Extract the [x, y] coordinate from the center of the cell holding the provided text.  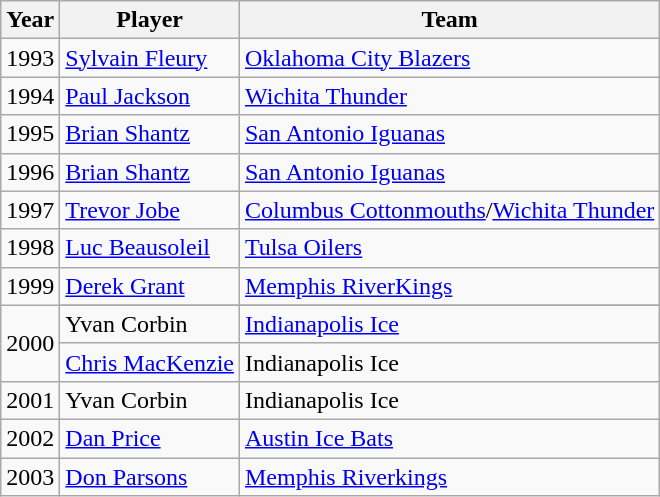
Year [30, 20]
Player [150, 20]
2002 [30, 438]
Wichita Thunder [449, 96]
1997 [30, 210]
Memphis Riverkings [449, 477]
Chris MacKenzie [150, 362]
2000 [30, 343]
Trevor Jobe [150, 210]
Sylvain Fleury [150, 58]
1998 [30, 248]
2001 [30, 400]
Memphis RiverKings [449, 286]
Don Parsons [150, 477]
Derek Grant [150, 286]
Austin Ice Bats [449, 438]
Columbus Cottonmouths/Wichita Thunder [449, 210]
1999 [30, 286]
Dan Price [150, 438]
Paul Jackson [150, 96]
Tulsa Oilers [449, 248]
1995 [30, 134]
1994 [30, 96]
Luc Beausoleil [150, 248]
1996 [30, 172]
Team [449, 20]
1993 [30, 58]
Oklahoma City Blazers [449, 58]
2003 [30, 477]
